Capture the cell that displays the provided text and extract its (X, Y) central coordinate. 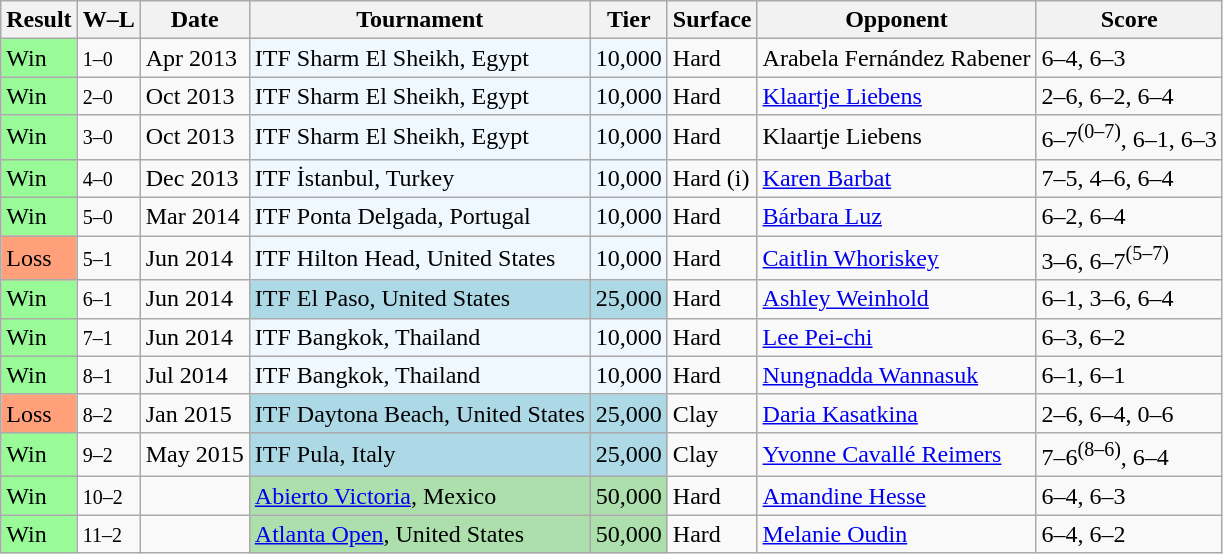
7–1 (108, 337)
ITF İstanbul, Turkey (420, 178)
Arabela Fernández Rabener (896, 58)
6–1 (108, 299)
ITF Ponta Delgada, Portugal (420, 217)
5–0 (108, 217)
Score (1129, 20)
Lee Pei-chi (896, 337)
ITF Daytona Beach, United States (420, 413)
W–L (108, 20)
Melanie Oudin (896, 534)
Caitlin Whoriskey (896, 258)
Mar 2014 (194, 217)
5–1 (108, 258)
Tier (628, 20)
Amandine Hesse (896, 496)
3–6, 6–7(5–7) (1129, 258)
Jan 2015 (194, 413)
2–6, 6–2, 6–4 (1129, 96)
Tournament (420, 20)
ITF El Paso, United States (420, 299)
Opponent (896, 20)
11–2 (108, 534)
6–7(0–7), 6–1, 6–3 (1129, 138)
ITF Hilton Head, United States (420, 258)
4–0 (108, 178)
Surface (712, 20)
7–6(8–6), 6–4 (1129, 454)
Atlanta Open, United States (420, 534)
9–2 (108, 454)
Apr 2013 (194, 58)
6–1, 6–1 (1129, 375)
Yvonne Cavallé Reimers (896, 454)
Daria Kasatkina (896, 413)
2–6, 6–4, 0–6 (1129, 413)
Bárbara Luz (896, 217)
10–2 (108, 496)
Ashley Weinhold (896, 299)
1–0 (108, 58)
3–0 (108, 138)
Abierto Victoria, Mexico (420, 496)
6–4, 6–2 (1129, 534)
Dec 2013 (194, 178)
Hard (i) (712, 178)
6–2, 6–4 (1129, 217)
Date (194, 20)
Karen Barbat (896, 178)
7–5, 4–6, 6–4 (1129, 178)
8–2 (108, 413)
Jul 2014 (194, 375)
ITF Pula, Italy (420, 454)
6–1, 3–6, 6–4 (1129, 299)
Result (39, 20)
8–1 (108, 375)
2–0 (108, 96)
Nungnadda Wannasuk (896, 375)
6–3, 6–2 (1129, 337)
May 2015 (194, 454)
